Return (X, Y) of the center of cell containing provided text 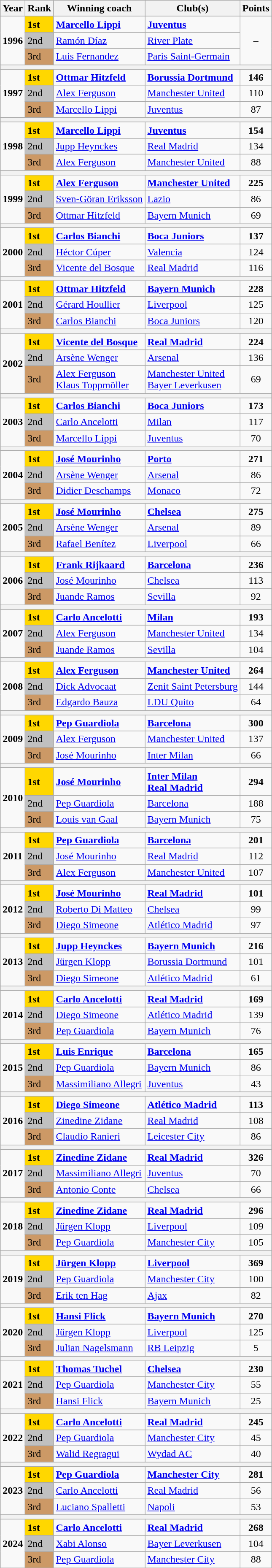
228 (256, 289)
75 (256, 819)
230 (256, 1369)
2010 (13, 798)
193 (256, 617)
1998 (13, 146)
236 (256, 564)
169 (256, 999)
Louis van Gaal (100, 819)
Year (13, 8)
281 (256, 1475)
Luis Enrique (100, 1052)
Bayer Leverkusen (192, 1544)
2000 (13, 252)
2015 (13, 1068)
2003 (13, 422)
144 (256, 686)
136 (256, 357)
Napoli (192, 1507)
110 (256, 93)
1997 (13, 93)
97 (256, 925)
Zenit Saint Petersburg (192, 686)
188 (256, 803)
2024 (13, 1544)
LDU Quito (192, 702)
Winning coach (100, 8)
Leicester City (192, 1137)
– (256, 41)
Julian Nagelsmann (100, 1348)
45 (256, 1438)
369 (256, 1263)
105 (256, 1242)
2009 (13, 739)
72 (256, 491)
2012 (13, 909)
55 (256, 1385)
2016 (13, 1121)
270 (256, 1316)
Ajax (192, 1295)
RB Leipzig (192, 1348)
87 (256, 109)
Xabi Alonso (100, 1544)
296 (256, 1210)
Didier Deschamps (100, 491)
201 (256, 840)
108 (256, 1121)
43 (256, 1084)
99 (256, 909)
2004 (13, 475)
154 (256, 130)
Valencia (192, 252)
Points (256, 8)
76 (256, 1031)
Wydad AC (192, 1454)
Dick Advocaat (100, 686)
Inter Milan Real Madrid (192, 782)
326 (256, 1157)
146 (256, 77)
64 (256, 702)
264 (256, 670)
165 (256, 1052)
89 (256, 528)
1996 (13, 41)
Manchester United Bayer Leverkusen (192, 379)
River Plate (192, 41)
2005 (13, 528)
245 (256, 1422)
Porto (192, 459)
Inter Milan (192, 755)
Monaco (192, 491)
Walid Regragui (100, 1454)
2021 (13, 1385)
268 (256, 1527)
2014 (13, 1015)
Rank (40, 8)
224 (256, 341)
2022 (13, 1438)
2019 (13, 1279)
139 (256, 1015)
120 (256, 321)
2001 (13, 305)
Héctor Cúper (100, 252)
294 (256, 782)
275 (256, 512)
Antonio Conte (100, 1189)
40 (256, 1454)
Frank Rijkaard (100, 564)
Roberto Di Matteo (100, 909)
124 (256, 252)
5 (256, 1348)
Ramón Díaz (100, 41)
Rafael Benítez (100, 544)
2006 (13, 580)
2011 (13, 856)
2013 (13, 962)
Claudio Ranieri (100, 1137)
Luis Fernandez (100, 57)
Paris Saint-Germain (192, 57)
107 (256, 872)
173 (256, 406)
300 (256, 723)
100 (256, 1279)
2017 (13, 1173)
2018 (13, 1226)
Club(s) (192, 8)
109 (256, 1226)
82 (256, 1295)
117 (256, 422)
2023 (13, 1491)
Alex Ferguson Klaus Toppmöller (100, 379)
216 (256, 946)
Thomas Tuchel (100, 1369)
1999 (13, 199)
2002 (13, 363)
56 (256, 1491)
25 (256, 1401)
Erik ten Hag (100, 1295)
61 (256, 978)
53 (256, 1507)
2008 (13, 686)
112 (256, 856)
Gérard Houllier (100, 305)
Sven-Göran Eriksson (100, 199)
116 (256, 268)
92 (256, 596)
Luciano Spalletti (100, 1507)
Lazio (192, 199)
271 (256, 459)
2020 (13, 1332)
225 (256, 183)
2007 (13, 634)
Edgardo Bauza (100, 702)
